Determine the [X, Y] coordinate at the center of the cell enclosing the given text.  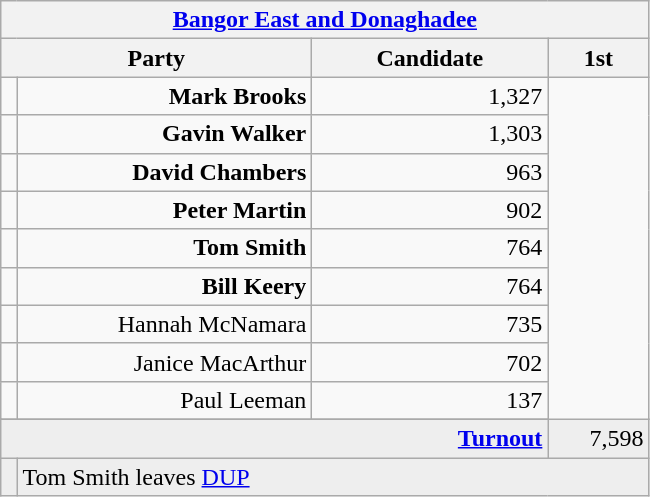
Paul Leeman [164, 400]
Mark Brooks [164, 96]
Peter Martin [164, 210]
1,303 [430, 134]
902 [430, 210]
Turnout [274, 438]
137 [430, 400]
Janice MacArthur [164, 362]
David Chambers [164, 172]
735 [430, 324]
963 [430, 172]
Party [156, 58]
1st [598, 58]
1,327 [430, 96]
Tom Smith [164, 248]
Tom Smith leaves DUP [333, 477]
7,598 [598, 438]
702 [430, 362]
Bill Keery [164, 286]
Candidate [430, 58]
Gavin Walker [164, 134]
Hannah McNamara [164, 324]
Bangor East and Donaghadee [325, 20]
